Provide the (x, y) coordinate of the cell's center where the given text is located.  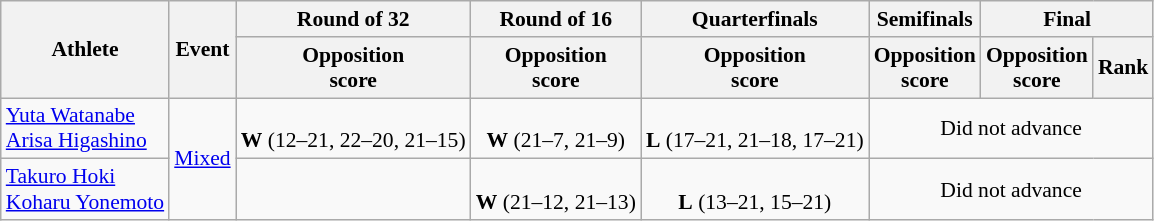
Final (1068, 19)
W (21–12, 21–13) (556, 190)
Rank (1124, 68)
Mixed (202, 159)
Semifinals (925, 19)
L (17–21, 21–18, 17–21) (755, 128)
Round of 32 (354, 19)
Takuro Hoki Koharu Yonemoto (85, 190)
Quarterfinals (755, 19)
Round of 16 (556, 19)
Event (202, 50)
W (21–7, 21–9) (556, 128)
W (12–21, 22–20, 21–15) (354, 128)
Yuta Watanabe Arisa Higashino (85, 128)
Athlete (85, 50)
L (13–21, 15–21) (755, 190)
